Capture the cell that displays the provided text and extract its (x, y) central coordinate. 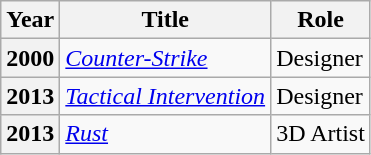
Role (321, 20)
3D Artist (321, 134)
Counter-Strike (166, 58)
Rust (166, 134)
2000 (30, 58)
Tactical Intervention (166, 96)
Title (166, 20)
Year (30, 20)
